Capture the cell that displays the provided text and extract its [X, Y] central coordinate. 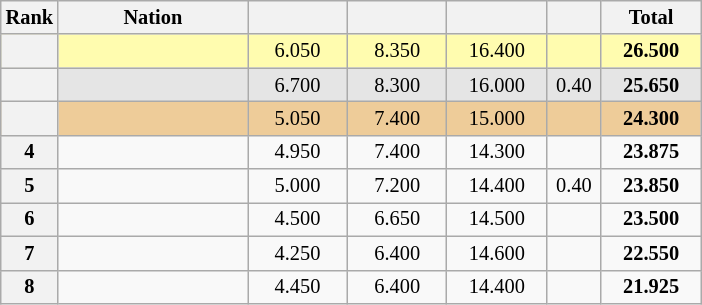
4.950 [298, 152]
4.250 [298, 253]
6.650 [397, 219]
21.925 [651, 287]
23.850 [651, 186]
6 [30, 219]
Rank [30, 17]
6.700 [298, 85]
4.500 [298, 219]
5.000 [298, 186]
4.450 [298, 287]
6.050 [298, 51]
14.500 [497, 219]
14.600 [497, 253]
23.500 [651, 219]
8 [30, 287]
5.050 [298, 118]
8.350 [397, 51]
26.500 [651, 51]
16.400 [497, 51]
7.200 [397, 186]
14.300 [497, 152]
8.300 [397, 85]
22.550 [651, 253]
15.000 [497, 118]
4 [30, 152]
23.875 [651, 152]
25.650 [651, 85]
24.300 [651, 118]
Total [651, 17]
Nation [153, 17]
7 [30, 253]
5 [30, 186]
16.000 [497, 85]
